From the cell containing the given text, extract its center point as (x, y) coordinate. 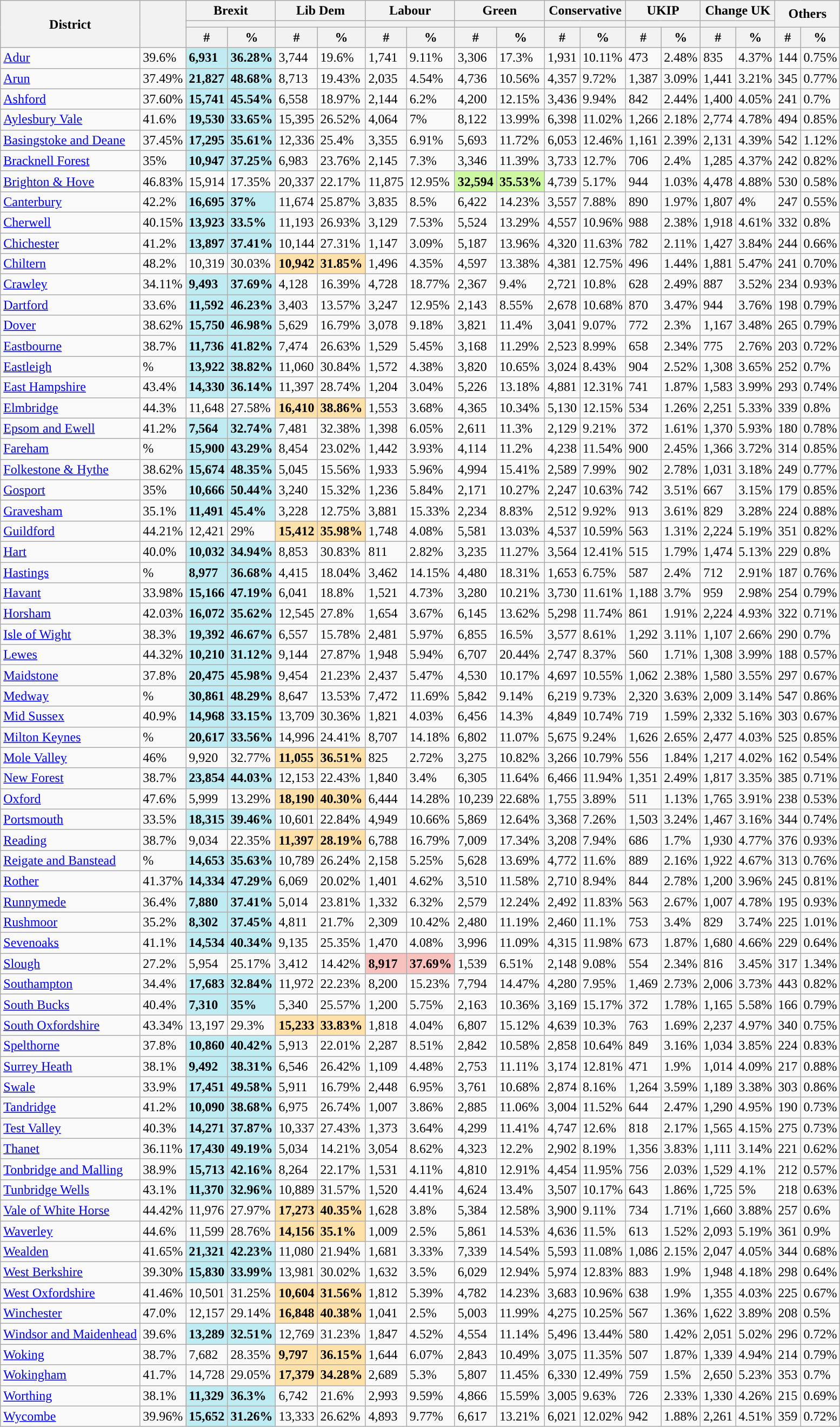
11,674 (296, 202)
4,810 (476, 1169)
18,190 (296, 799)
1,931 (562, 58)
36.28% (252, 58)
Fareham (70, 449)
1,644 (386, 1355)
1,748 (386, 531)
1,660 (718, 1210)
47.0% (163, 1313)
3.59% (681, 1087)
29.05% (252, 1375)
2,460 (562, 922)
15.78% (342, 634)
8.61% (602, 634)
40.38% (342, 1313)
17,295 (206, 140)
1,821 (386, 716)
1.91% (681, 614)
1.36% (681, 1313)
4,537 (562, 531)
District (70, 24)
13.18% (520, 387)
5,842 (476, 696)
234 (788, 284)
1,370 (718, 428)
31.23% (342, 1334)
203 (788, 346)
4,881 (562, 387)
40.15% (163, 222)
2.39% (681, 140)
353 (788, 1375)
3.86% (430, 1107)
38.9% (163, 1169)
Gravesham (70, 510)
2,247 (562, 490)
6,807 (476, 1025)
Tandridge (70, 1107)
9.92% (602, 510)
613 (643, 1231)
2,035 (386, 78)
9.14% (520, 696)
4,739 (562, 181)
2,437 (386, 675)
11.99% (520, 1313)
1,401 (386, 881)
1,817 (718, 778)
1.61% (681, 428)
Eastbourne (70, 346)
560 (643, 655)
9.24% (602, 737)
9.21% (602, 428)
25.4% (342, 140)
3,835 (386, 202)
257 (788, 1210)
6,219 (562, 696)
12.31% (602, 387)
Wealden (70, 1252)
Maidstone (70, 675)
12.49% (602, 1375)
511 (643, 799)
297 (788, 675)
6.91% (430, 140)
3,346 (476, 161)
4.1% (756, 1169)
38.3% (163, 634)
26.62% (342, 1416)
2.82% (430, 552)
49.58% (252, 1087)
Wycombe (70, 1416)
8,454 (296, 449)
9,454 (296, 675)
1,266 (643, 120)
7,564 (206, 428)
15.32% (342, 490)
1.42% (681, 1334)
13.99% (520, 120)
Vale of White Horse (70, 1210)
3.45% (756, 964)
1,398 (386, 428)
6,931 (206, 58)
1.7% (681, 840)
2,650 (718, 1375)
1,400 (718, 99)
2.33% (681, 1396)
16,410 (296, 408)
Wokingham (70, 1375)
275 (788, 1128)
27.31% (342, 243)
530 (788, 181)
6,558 (296, 99)
3,436 (562, 99)
5,999 (206, 799)
4.66% (756, 943)
8.43% (602, 367)
44.32% (163, 655)
5,045 (296, 469)
Dover (70, 326)
5.93% (756, 428)
18.31% (520, 573)
1.5% (681, 1375)
31.85% (342, 264)
2,843 (476, 1355)
11,648 (206, 408)
7,474 (296, 346)
3,054 (386, 1149)
658 (643, 346)
2,448 (386, 1087)
21.23% (342, 675)
13.38% (520, 264)
13.96% (520, 243)
11.6% (602, 860)
18.04% (342, 573)
1,755 (562, 799)
534 (643, 408)
8.5% (430, 202)
41.1% (163, 943)
1.44% (681, 264)
West Berkshire (70, 1272)
11,972 (296, 984)
Horsham (70, 614)
889 (643, 860)
11,599 (206, 1231)
36.3% (252, 1396)
12.2% (520, 1149)
15.41% (520, 469)
5.84% (430, 490)
2,287 (386, 1046)
20,475 (206, 675)
4,365 (476, 408)
25.57% (342, 1005)
542 (788, 140)
4,320 (562, 243)
2,144 (386, 99)
11,193 (296, 222)
3.33% (430, 1252)
1,680 (718, 943)
2,747 (562, 655)
15,166 (206, 593)
Test Valley (70, 1128)
3,744 (296, 58)
32,594 (476, 181)
3.15% (756, 490)
0.83% (821, 1046)
47.29% (252, 881)
3,564 (562, 552)
Surrey Heath (70, 1066)
18,315 (206, 819)
0.5% (821, 1313)
Rushmoor (70, 922)
12.81% (602, 1066)
1,654 (386, 614)
9,034 (206, 840)
10.66% (430, 819)
759 (643, 1375)
4.51% (756, 1416)
4,357 (562, 78)
726 (643, 1396)
180 (788, 428)
10.55% (602, 675)
3,169 (562, 1005)
5,861 (476, 1231)
252 (788, 367)
11,875 (386, 181)
3,683 (562, 1293)
2.76% (756, 346)
Waverley (70, 1231)
40.3% (163, 1128)
33.6% (163, 305)
3.68% (430, 408)
9,492 (206, 1066)
31.57% (342, 1190)
6.75% (602, 573)
7.53% (430, 222)
10.42% (430, 922)
23.02% (342, 449)
14.47% (520, 984)
4.54% (430, 78)
35.53% (520, 181)
9.08% (602, 964)
1.79% (681, 552)
3,900 (562, 1210)
741 (643, 387)
Swale (70, 1087)
11.39% (520, 161)
12.91% (520, 1169)
26.63% (342, 346)
24.41% (342, 737)
11,976 (206, 1210)
3,368 (562, 819)
6,145 (476, 614)
825 (386, 758)
3,235 (476, 552)
686 (643, 840)
249 (788, 469)
35.98% (342, 531)
3,730 (562, 593)
4.93% (756, 614)
Hastings (70, 573)
38.31% (252, 1066)
5,014 (296, 901)
43.1% (163, 1190)
1,725 (718, 1190)
3.91% (756, 799)
3,733 (562, 161)
4,478 (718, 181)
22.01% (342, 1046)
7,481 (296, 428)
13.57% (342, 305)
3,004 (562, 1107)
290 (788, 634)
1,236 (386, 490)
11.14% (520, 1334)
6.95% (430, 1087)
2,143 (476, 305)
2.52% (681, 367)
4,530 (476, 675)
South Oxfordshire (70, 1025)
3,005 (562, 1396)
21,321 (206, 1252)
10.11% (602, 58)
10.59% (602, 531)
22.68% (520, 799)
1,373 (386, 1128)
2,006 (718, 984)
Change UK (738, 11)
8,853 (296, 552)
4,381 (562, 264)
7,472 (386, 696)
4.11% (430, 1169)
7,310 (206, 1005)
3.93% (430, 449)
28.76% (252, 1231)
1,217 (718, 758)
1,264 (643, 1087)
16,072 (206, 614)
15.33% (430, 510)
21.7% (342, 922)
33.56% (252, 737)
3,240 (296, 490)
5,911 (296, 1087)
41.37% (163, 881)
11.2% (520, 449)
14.3% (520, 716)
Crawley (70, 284)
Milton Keynes (70, 737)
3.55% (756, 675)
3,208 (562, 840)
Elmbridge (70, 408)
13.4% (520, 1190)
5.96% (430, 469)
9.59% (430, 1396)
1,147 (386, 243)
638 (643, 1293)
32.38% (342, 428)
13,923 (206, 222)
496 (643, 264)
Bracknell Forest (70, 161)
Folkestone & Hythe (70, 469)
8,264 (296, 1169)
6,546 (296, 1066)
10,337 (296, 1128)
3,129 (386, 222)
Windsor and Maidenhead (70, 1334)
14,653 (206, 860)
2.16% (681, 860)
15,412 (296, 531)
4,736 (476, 78)
3.51% (681, 490)
10,666 (206, 490)
8.55% (520, 305)
5,003 (476, 1313)
8.99% (602, 346)
11.69% (430, 696)
14.28% (430, 799)
1,467 (718, 819)
6,422 (476, 202)
15.23% (430, 984)
9.63% (602, 1396)
16.5% (520, 634)
18.8% (342, 593)
3.65% (756, 367)
21.6% (342, 1396)
4,275 (562, 1313)
2,858 (562, 1046)
2.91% (756, 573)
4,639 (562, 1025)
11.52% (602, 1107)
42.2% (163, 202)
1,188 (643, 593)
12,153 (296, 778)
4,114 (476, 449)
3.28% (756, 510)
11.61% (602, 593)
6,305 (476, 778)
7,009 (476, 840)
4,624 (476, 1190)
19,530 (206, 120)
2,512 (562, 510)
4% (756, 202)
245 (788, 881)
6,456 (476, 716)
11,491 (206, 510)
9.94% (602, 99)
5.13% (756, 552)
5.94% (430, 655)
9,920 (206, 758)
5,187 (476, 243)
3,168 (476, 346)
30.36% (342, 716)
1.26% (681, 408)
32.96% (252, 1190)
7.94% (602, 840)
27.2% (163, 964)
Labour (410, 11)
Reading (70, 840)
1.88% (681, 1416)
10.64% (602, 1046)
27.43% (342, 1128)
29.3% (252, 1025)
4,238 (562, 449)
3.63% (681, 696)
11.02% (602, 120)
38.86% (342, 408)
4.15% (756, 1128)
26.74% (342, 1107)
Thanet (70, 1149)
1,807 (718, 202)
22.43% (342, 778)
31.12% (252, 655)
3,761 (476, 1087)
1,553 (386, 408)
265 (788, 326)
17.35% (252, 181)
14.54% (520, 1252)
4.26% (756, 1396)
5,340 (296, 1005)
2,579 (476, 901)
18.97% (342, 99)
1,427 (718, 243)
Mid Sussex (70, 716)
7,880 (206, 901)
8.16% (602, 1087)
190 (788, 1107)
3.76% (756, 305)
5.23% (756, 1375)
1,366 (718, 449)
5.16% (756, 716)
12.02% (602, 1416)
5,496 (562, 1334)
36.4% (163, 901)
10.79% (602, 758)
1,470 (386, 943)
1,034 (718, 1046)
2,993 (386, 1396)
214 (788, 1355)
3.74% (756, 922)
1,496 (386, 264)
36.11% (163, 1149)
3,403 (296, 305)
Woking (70, 1355)
46.83% (163, 181)
17,683 (206, 984)
37.49% (163, 78)
11,329 (206, 1396)
34.28% (342, 1375)
763 (643, 1025)
New Forest (70, 778)
3,041 (562, 326)
12,545 (296, 614)
162 (788, 758)
9,135 (296, 943)
8,647 (296, 696)
4,280 (562, 984)
2.67% (681, 901)
23.76% (342, 161)
Adur (70, 58)
5,693 (476, 140)
10,604 (296, 1293)
3,355 (386, 140)
215 (788, 1396)
4.48% (430, 1066)
14,271 (206, 1128)
567 (643, 1313)
12,336 (296, 140)
5,034 (296, 1149)
Medway (70, 696)
35.62% (252, 614)
Chichester (70, 243)
1.97% (681, 202)
359 (788, 1416)
11.83% (602, 901)
10,601 (296, 819)
4.77% (756, 840)
35.61% (252, 140)
36.14% (252, 387)
2,051 (718, 1334)
494 (788, 120)
3,266 (562, 758)
14,156 (296, 1231)
12,769 (296, 1334)
10,210 (206, 655)
4,557 (562, 222)
5,913 (296, 1046)
30,861 (206, 696)
9.4% (520, 284)
22.84% (342, 819)
26.42% (342, 1066)
2,589 (562, 469)
3.8% (430, 1210)
Eastleigh (70, 367)
17.3% (520, 58)
1,351 (643, 778)
11.27% (520, 552)
317 (788, 964)
13,289 (206, 1334)
48.29% (252, 696)
2,320 (643, 696)
0.9% (821, 1231)
15.56% (342, 469)
1.01% (821, 922)
742 (643, 490)
1.69% (681, 1025)
11.4% (520, 326)
2.44% (681, 99)
2,171 (476, 490)
10.36% (520, 1005)
48.68% (252, 78)
1,014 (718, 1066)
19.6% (342, 58)
2,902 (562, 1149)
15,741 (206, 99)
14.15% (430, 573)
1,332 (386, 901)
5,974 (562, 1272)
902 (643, 469)
2.15% (681, 1252)
5.3% (430, 1375)
13.69% (520, 860)
4.62% (430, 881)
844 (643, 881)
10.3% (602, 1025)
1,653 (562, 573)
2.98% (756, 593)
11.3% (520, 428)
339 (788, 408)
6,855 (476, 634)
39.46% (252, 819)
10.49% (520, 1355)
0.62% (821, 1149)
4.95% (756, 1107)
4,597 (476, 264)
34.11% (163, 284)
15,652 (206, 1416)
3,996 (476, 943)
5.75% (430, 1005)
0.53% (821, 799)
5,130 (562, 408)
Canterbury (70, 202)
44.42% (163, 1210)
14,534 (206, 943)
0.54% (821, 758)
9,493 (206, 284)
35.63% (252, 860)
27.87% (342, 655)
1,204 (386, 387)
4,849 (562, 716)
525 (788, 737)
46% (163, 758)
0.70% (821, 264)
2,129 (562, 428)
5.58% (756, 1005)
3,078 (386, 326)
2,131 (718, 140)
13,709 (296, 716)
4,636 (562, 1231)
4,454 (562, 1169)
East Hampshire (70, 387)
Isle of Wight (70, 634)
37.60% (163, 99)
8.94% (602, 881)
19.43% (342, 78)
15,674 (206, 469)
1,292 (643, 634)
2.18% (681, 120)
10.34% (520, 408)
332 (788, 222)
4,415 (296, 573)
42.23% (252, 1252)
842 (643, 99)
12.41% (602, 552)
45.98% (252, 675)
5,675 (562, 737)
1,930 (718, 840)
6,029 (476, 1272)
16.39% (342, 284)
6.32% (430, 901)
3.64% (430, 1128)
4,323 (476, 1149)
8.83% (520, 510)
673 (643, 943)
11.35% (602, 1355)
11.63% (602, 243)
50.44% (252, 490)
5,807 (476, 1375)
3,820 (476, 367)
4.94% (756, 1355)
1,285 (718, 161)
2.03% (681, 1169)
14.21% (342, 1149)
15,914 (206, 181)
33.65% (252, 120)
4,772 (562, 860)
6,069 (296, 881)
195 (788, 901)
1,441 (718, 78)
8,713 (296, 78)
10,032 (206, 552)
4,893 (386, 1416)
1,628 (386, 1210)
2,477 (718, 737)
10,860 (206, 1046)
10,501 (206, 1293)
1,062 (643, 675)
313 (788, 860)
5.25% (430, 860)
Ashford (70, 99)
0.6% (821, 1210)
20,617 (206, 737)
46.67% (252, 634)
Reigate and Banstead (70, 860)
6,021 (562, 1416)
4,747 (562, 1128)
1.59% (681, 716)
Havant (70, 593)
5,954 (206, 964)
2,158 (386, 860)
21.94% (342, 1252)
25.35% (342, 943)
10,789 (296, 860)
6.07% (430, 1355)
1,474 (718, 552)
46.23% (252, 305)
5,581 (476, 531)
1,339 (718, 1355)
37.25% (252, 161)
254 (788, 593)
3.73% (756, 984)
3,462 (386, 573)
6.2% (430, 99)
242 (788, 161)
10.74% (602, 716)
2.66% (756, 634)
9.73% (602, 696)
2.17% (681, 1128)
12,421 (206, 531)
3,306 (476, 58)
Mole Valley (70, 758)
12,157 (206, 1313)
Dartford (70, 305)
4,994 (476, 469)
1,565 (718, 1128)
23.81% (342, 901)
11.29% (520, 346)
0.66% (821, 243)
36.51% (342, 758)
1,167 (718, 326)
0.81% (821, 881)
361 (788, 1231)
15.59% (520, 1396)
10.65% (520, 367)
556 (643, 758)
2,047 (718, 1252)
15,830 (206, 1272)
734 (643, 1210)
188 (788, 655)
3.88% (756, 1210)
48.2% (163, 264)
2.73% (681, 984)
1,387 (643, 78)
12.94% (520, 1272)
8,977 (206, 573)
45.4% (252, 510)
3,507 (562, 1190)
179 (788, 490)
43.29% (252, 449)
36.68% (252, 573)
4.41% (430, 1190)
5,384 (476, 1210)
3.61% (681, 510)
5.33% (756, 408)
14,334 (206, 881)
8,122 (476, 120)
1,847 (386, 1334)
Southampton (70, 984)
6,398 (562, 120)
4,866 (476, 1396)
10,239 (476, 799)
10.8% (602, 284)
15,395 (296, 120)
44.3% (163, 408)
890 (643, 202)
11.95% (602, 1169)
12.6% (602, 1128)
11.54% (602, 449)
5.02% (756, 1334)
208 (788, 1313)
13.53% (342, 696)
15,233 (296, 1025)
Brighton & Hove (70, 181)
4.09% (756, 1066)
15,900 (206, 449)
6,557 (296, 634)
2,611 (476, 428)
3,280 (476, 593)
7.26% (602, 819)
18.77% (430, 284)
15,750 (206, 326)
3.83% (681, 1149)
959 (718, 593)
2,710 (562, 881)
7.99% (602, 469)
10.21% (520, 593)
2,874 (562, 1087)
5.45% (430, 346)
7,339 (476, 1252)
4,128 (296, 284)
340 (788, 1025)
643 (643, 1190)
2,753 (476, 1066)
40.34% (252, 943)
870 (643, 305)
10.56% (520, 78)
12.58% (520, 1210)
29% (252, 531)
6,041 (296, 593)
913 (643, 510)
3.38% (756, 1087)
Tunbridge Wells (70, 1190)
Tonbridge and Malling (70, 1169)
1,107 (718, 634)
2,367 (476, 284)
2,774 (718, 120)
753 (643, 922)
6,802 (476, 737)
2,523 (562, 346)
Lib Dem (321, 11)
1,765 (718, 799)
17,430 (206, 1149)
42.03% (163, 614)
19,392 (206, 634)
900 (643, 449)
4.02% (756, 758)
30.03% (252, 264)
40.35% (342, 1210)
Brexit (231, 11)
1,356 (643, 1149)
13.44% (602, 1334)
4.52% (430, 1334)
0.58% (821, 181)
2,332 (718, 716)
1,583 (718, 387)
15,713 (206, 1169)
10.25% (602, 1313)
6,707 (476, 655)
28.19% (342, 840)
580 (643, 1334)
1,109 (386, 1066)
3.18% (756, 469)
17,379 (296, 1375)
8.51% (430, 1046)
4,200 (476, 99)
706 (643, 161)
4.38% (430, 367)
628 (643, 284)
942 (643, 1416)
44.03% (252, 778)
41.6% (163, 120)
298 (788, 1272)
3,075 (562, 1355)
8,917 (386, 964)
26.52% (342, 120)
3.96% (756, 881)
13,922 (206, 367)
775 (718, 346)
1,111 (718, 1149)
5% (756, 1190)
11.74% (602, 614)
28.35% (252, 1355)
Gosport (70, 490)
3.21% (756, 78)
4,811 (296, 922)
32.74% (252, 428)
9,144 (296, 655)
12.46% (602, 140)
3.11% (681, 634)
14,330 (206, 387)
14.42% (342, 964)
32.77% (252, 758)
6,053 (562, 140)
2,251 (718, 408)
6,742 (296, 1396)
861 (643, 614)
1,622 (718, 1313)
10,319 (206, 264)
4,697 (562, 675)
187 (788, 573)
471 (643, 1066)
883 (643, 1272)
6,466 (562, 778)
1,632 (386, 1272)
5,593 (562, 1252)
2,163 (476, 1005)
3.52% (756, 284)
12.83% (602, 1272)
1,681 (386, 1252)
4.97% (756, 1025)
20.02% (342, 881)
27.97% (252, 1210)
6,444 (386, 799)
13.03% (520, 531)
Chiltern (70, 264)
5,298 (562, 614)
2,148 (562, 964)
26.24% (342, 860)
1,918 (718, 222)
144 (788, 58)
Aylesbury Vale (70, 120)
10.63% (602, 490)
1,161 (643, 140)
16,848 (296, 1313)
351 (788, 531)
3,228 (296, 510)
39.30% (163, 1272)
21,827 (206, 78)
2,237 (718, 1025)
1,189 (718, 1087)
30.02% (342, 1272)
38.82% (252, 367)
1,840 (386, 778)
2.3% (681, 326)
Arun (70, 78)
1,469 (643, 984)
10,144 (296, 243)
31.25% (252, 1293)
1.84% (681, 758)
166 (788, 1005)
12.7% (602, 161)
4.61% (756, 222)
443 (788, 984)
2,689 (386, 1375)
14,968 (206, 716)
217 (788, 1066)
1.31% (681, 531)
33.15% (252, 716)
2,480 (476, 922)
6,617 (476, 1416)
14,996 (296, 737)
1,165 (718, 1005)
33.99% (252, 1272)
UKIP (663, 11)
22.23% (342, 984)
1,503 (643, 819)
1.12% (821, 140)
3.48% (756, 326)
507 (643, 1355)
9.77% (430, 1416)
1,041 (386, 1313)
887 (718, 284)
36.15% (342, 1355)
6.05% (430, 428)
1,031 (718, 469)
Spelthorne (70, 1046)
11.08% (602, 1252)
1.34% (821, 964)
11.07% (520, 737)
3.5% (430, 1272)
835 (718, 58)
40.30% (342, 799)
238 (788, 799)
28.74% (342, 387)
10,947 (206, 161)
10.27% (520, 490)
3,412 (296, 964)
849 (643, 1046)
7.3% (430, 161)
11.45% (520, 1375)
3.67% (430, 614)
7.88% (602, 202)
8.19% (602, 1149)
218 (788, 1190)
5.17% (602, 181)
46.98% (252, 326)
1,572 (386, 367)
39.96% (163, 1416)
40.9% (163, 716)
4.39% (756, 140)
43.34% (163, 1025)
13.62% (520, 614)
16,695 (206, 202)
3,557 (562, 202)
4,064 (386, 120)
34.4% (163, 984)
13.21% (520, 1416)
Guildford (70, 531)
4.04% (430, 1025)
6,330 (562, 1375)
547 (788, 696)
31.56% (342, 1293)
3.35% (756, 778)
2,481 (386, 634)
40.0% (163, 552)
11,055 (296, 758)
247 (788, 202)
1,521 (386, 593)
198 (788, 305)
0.55% (821, 202)
49.19% (252, 1149)
1.52% (681, 1231)
35.2% (163, 922)
1,290 (718, 1107)
30.83% (342, 552)
3.72% (756, 449)
Lewes (70, 655)
8,707 (386, 737)
712 (718, 573)
37.87% (252, 1128)
1.78% (681, 1005)
17,451 (206, 1087)
5,226 (476, 387)
26.93% (342, 222)
782 (643, 243)
8,200 (386, 984)
1,009 (386, 1231)
34.94% (252, 552)
5,629 (296, 326)
11.64% (520, 778)
6,983 (296, 161)
1,818 (386, 1025)
756 (643, 1169)
27.58% (252, 408)
12.24% (520, 901)
811 (386, 552)
11,592 (206, 305)
10.82% (520, 758)
11,370 (206, 1190)
32.51% (252, 1334)
1.86% (681, 1190)
0.69% (821, 1396)
11.41% (520, 1128)
4,949 (386, 819)
5,524 (476, 222)
11.06% (520, 1107)
221 (788, 1149)
11.1% (602, 922)
2,309 (386, 922)
11.11% (520, 1066)
11.58% (520, 881)
212 (788, 1169)
Sevenoaks (70, 943)
4,299 (476, 1128)
2.47% (681, 1107)
293 (788, 387)
11.19% (520, 922)
Conservative (585, 11)
1,881 (718, 264)
Green (499, 11)
667 (718, 490)
33.83% (342, 1025)
11.09% (520, 943)
1,330 (718, 1396)
2,721 (562, 284)
12.64% (520, 819)
816 (718, 964)
14,728 (206, 1375)
40.42% (252, 1046)
Cherwell (70, 222)
1.03% (681, 181)
11.5% (602, 1231)
4,480 (476, 573)
4.73% (430, 593)
33.98% (163, 593)
5.39% (430, 1293)
0.78% (821, 428)
48.35% (252, 469)
2,261 (718, 1416)
6.51% (520, 964)
2,842 (476, 1046)
9.07% (602, 326)
3,275 (476, 758)
27.8% (342, 614)
3.24% (681, 819)
17.34% (520, 840)
772 (643, 326)
4.35% (430, 264)
904 (643, 367)
37% (252, 202)
2.65% (681, 737)
41.82% (252, 346)
13,197 (206, 1025)
9.72% (602, 78)
33.9% (163, 1087)
45.54% (252, 99)
6,788 (386, 840)
1,442 (386, 449)
7.95% (602, 984)
3,174 (562, 1066)
9.18% (430, 326)
4.67% (756, 860)
3,247 (386, 305)
41.7% (163, 1375)
2.72% (430, 758)
10.58% (520, 1046)
2,009 (718, 696)
11.94% (602, 778)
1,531 (386, 1169)
2.48% (681, 58)
Runnymede (70, 901)
7,794 (476, 984)
1,626 (643, 737)
17,273 (296, 1210)
5,869 (476, 819)
20.44% (520, 655)
1,812 (386, 1293)
1,086 (643, 1252)
4.18% (756, 1272)
719 (643, 716)
13,981 (296, 1272)
20,337 (296, 181)
376 (788, 840)
2,093 (718, 1231)
5,628 (476, 860)
22.35% (252, 840)
818 (643, 1128)
38.68% (252, 1107)
41.46% (163, 1293)
5.97% (430, 634)
3.84% (756, 243)
8,302 (206, 922)
1,520 (386, 1190)
43.4% (163, 387)
3,510 (476, 881)
8.37% (602, 655)
1,580 (718, 675)
2.45% (681, 449)
10,942 (296, 264)
13,333 (296, 1416)
13,897 (206, 243)
345 (788, 78)
515 (643, 552)
15.17% (602, 1005)
3.47% (681, 305)
322 (788, 614)
14.18% (430, 737)
3,024 (562, 367)
244 (788, 243)
2,145 (386, 161)
47.19% (252, 593)
29.14% (252, 1313)
473 (643, 58)
6,975 (296, 1107)
23,854 (206, 778)
2,885 (476, 1107)
9,797 (296, 1355)
2,234 (476, 510)
Oxford (70, 799)
11,080 (296, 1252)
2,492 (562, 901)
3,821 (476, 326)
385 (788, 778)
11.72% (520, 140)
West Oxfordshire (70, 1293)
47.6% (163, 799)
4.88% (756, 181)
0.63% (821, 1190)
25.17% (252, 964)
Hart (70, 552)
8.62% (430, 1149)
Basingstoke and Deane (70, 140)
4,782 (476, 1293)
11.98% (602, 943)
Others (808, 14)
4,315 (562, 943)
4,728 (386, 284)
1,933 (386, 469)
314 (788, 449)
3.7% (681, 593)
3.85% (756, 1046)
1,355 (718, 1293)
7% (430, 120)
42.16% (252, 1169)
4,554 (476, 1334)
1,922 (718, 860)
40.4% (163, 1005)
554 (643, 964)
41.65% (163, 1252)
Worthing (70, 1396)
15.12% (520, 1025)
11,736 (206, 346)
644 (643, 1107)
1,539 (476, 964)
10,889 (296, 1190)
2.11% (681, 243)
296 (788, 1334)
32.84% (252, 984)
25.87% (342, 202)
Portsmouth (70, 819)
0.68% (821, 1252)
44.6% (163, 1231)
3,577 (562, 634)
44.21% (163, 531)
2,678 (562, 305)
7,682 (206, 1355)
1.13% (681, 799)
988 (643, 222)
3,881 (386, 510)
3.04% (430, 387)
Rother (70, 881)
14.53% (520, 1231)
Slough (70, 964)
587 (643, 573)
10,090 (206, 1107)
Winchester (70, 1313)
South Bucks (70, 1005)
1,741 (386, 58)
31.26% (252, 1416)
11,060 (296, 367)
30.84% (342, 367)
Epsom and Ewell (70, 428)
